Search for the cell housing the specified text and yield its (X, Y) center coordinate. 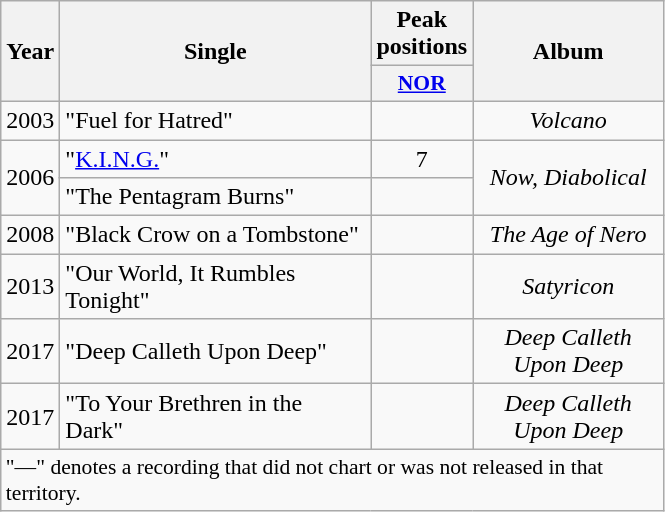
"Our World, It Rumbles Tonight" (216, 286)
2013 (30, 286)
Album (568, 52)
Year (30, 52)
2008 (30, 235)
The Age of Nero (568, 235)
NOR (422, 84)
7 (422, 159)
"To Your Brethren in the Dark" (216, 416)
2003 (30, 120)
Now, Diabolical (568, 178)
"K.I.N.G." (216, 159)
"Deep Calleth Upon Deep" (216, 352)
"Black Crow on a Tombstone" (216, 235)
2006 (30, 178)
Peak positions (422, 34)
Single (216, 52)
"—" denotes a recording that did not chart or was not released in that territory. (332, 480)
Volcano (568, 120)
Satyricon (568, 286)
"Fuel for Hatred" (216, 120)
"The Pentagram Burns" (216, 197)
